Capture the cell that displays the provided text and extract its (X, Y) central coordinate. 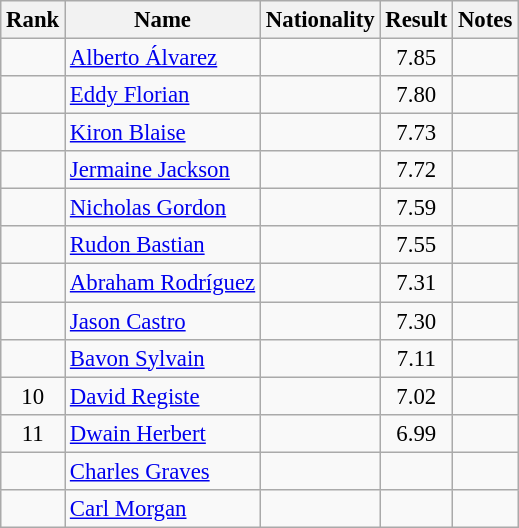
6.99 (416, 433)
11 (33, 433)
7.59 (416, 208)
7.11 (416, 358)
7.85 (416, 58)
Nicholas Gordon (163, 208)
10 (33, 396)
7.72 (416, 170)
7.02 (416, 396)
7.55 (416, 245)
Abraham Rodríguez (163, 283)
Nationality (320, 20)
7.73 (416, 133)
Result (416, 20)
7.31 (416, 283)
Notes (486, 20)
Rank (33, 20)
Rudon Bastian (163, 245)
Carl Morgan (163, 509)
Dwain Herbert (163, 433)
Jermaine Jackson (163, 170)
Eddy Florian (163, 95)
Alberto Álvarez (163, 58)
Bavon Sylvain (163, 358)
7.30 (416, 321)
7.80 (416, 95)
Charles Graves (163, 471)
Kiron Blaise (163, 133)
Name (163, 20)
David Registe (163, 396)
Jason Castro (163, 321)
